Search for the cell housing the specified text and yield its [X, Y] center coordinate. 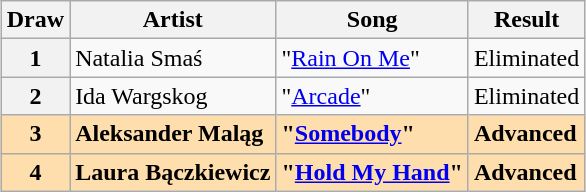
Song [372, 20]
3 [35, 134]
1 [35, 58]
"Hold My Hand" [372, 172]
2 [35, 96]
Ida Wargskog [173, 96]
Artist [173, 20]
Natalia Smaś [173, 58]
"Rain On Me" [372, 58]
Draw [35, 20]
Result [526, 20]
Laura Bączkiewicz [173, 172]
"Arcade" [372, 96]
4 [35, 172]
Aleksander Maląg [173, 134]
"Somebody" [372, 134]
